From the cell containing the given text, extract its center point as [x, y] coordinate. 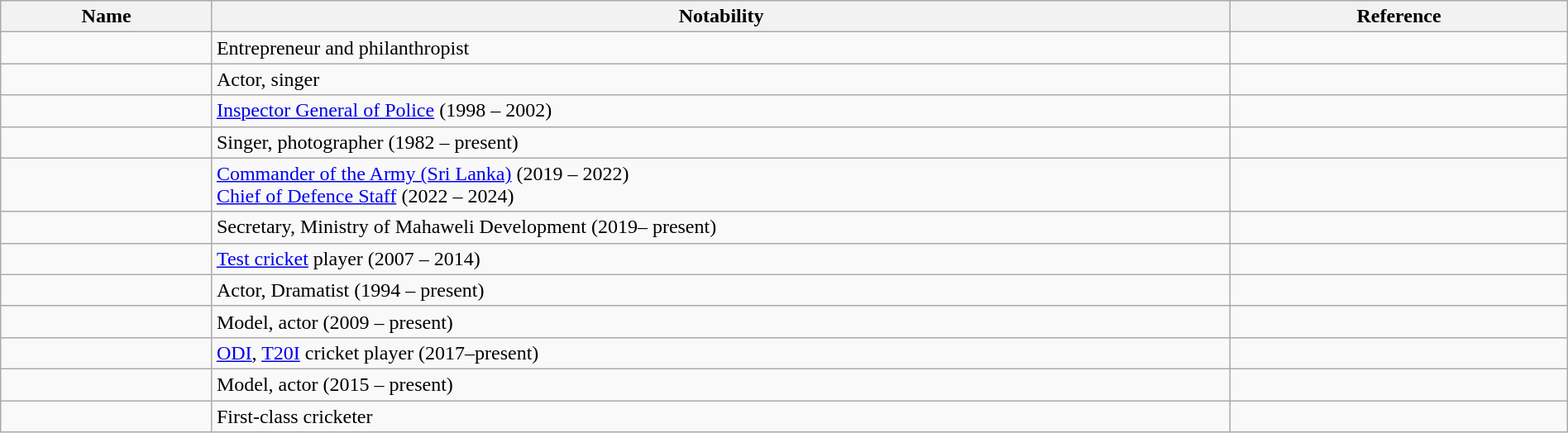
Secretary, Ministry of Mahaweli Development (2019– present) [721, 227]
Inspector General of Police (1998 – 2002) [721, 111]
Commander of the Army (Sri Lanka) (2019 – 2022) Chief of Defence Staff (2022 – 2024) [721, 185]
ODI, T20I cricket player (2017–present) [721, 353]
Reference [1399, 17]
Actor, Dramatist (1994 – present) [721, 290]
Name [107, 17]
First-class cricketer [721, 416]
Singer, photographer (1982 – present) [721, 142]
Entrepreneur and philanthropist [721, 48]
Model, actor (2009 – present) [721, 321]
Notability [721, 17]
Actor, singer [721, 79]
Test cricket player (2007 – 2014) [721, 259]
Model, actor (2015 – present) [721, 384]
